Return [X, Y] of the center of cell containing provided text 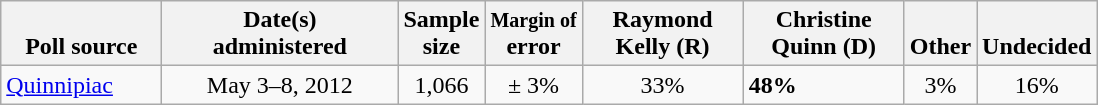
May 3–8, 2012 [280, 85]
Undecided [1037, 34]
RaymondKelly (R) [662, 34]
33% [662, 85]
± 3% [534, 85]
Poll source [82, 34]
Margin oferror [534, 34]
ChristineQuinn (D) [824, 34]
16% [1037, 85]
Other [940, 34]
Date(s)administered [280, 34]
48% [824, 85]
1,066 [442, 85]
3% [940, 85]
Quinnipiac [82, 85]
Samplesize [442, 34]
